Capture the cell that displays the provided text and extract its [x, y] central coordinate. 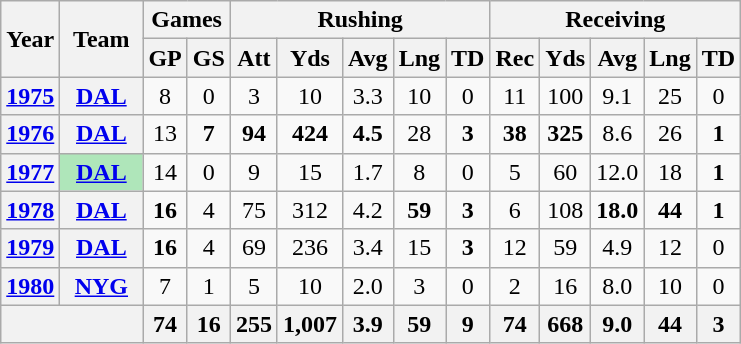
1975 [30, 96]
9.0 [618, 324]
8.6 [618, 134]
100 [566, 96]
1978 [30, 210]
8.0 [618, 286]
312 [310, 210]
108 [566, 210]
325 [566, 134]
25 [670, 96]
Team [102, 39]
Year [30, 39]
255 [254, 324]
1977 [30, 172]
1980 [30, 286]
1.7 [368, 172]
Rec [515, 58]
NYG [102, 286]
18.0 [618, 210]
3.4 [368, 248]
4.2 [368, 210]
2.0 [368, 286]
94 [254, 134]
424 [310, 134]
26 [670, 134]
38 [515, 134]
Receiving [616, 20]
Games [186, 20]
3.3 [368, 96]
GP [165, 58]
4.9 [618, 248]
69 [254, 248]
1,007 [310, 324]
1979 [30, 248]
4.5 [368, 134]
2 [515, 286]
Att [254, 58]
75 [254, 210]
12.0 [618, 172]
GS [208, 58]
28 [419, 134]
14 [165, 172]
11 [515, 96]
236 [310, 248]
13 [165, 134]
Rushing [360, 20]
18 [670, 172]
60 [566, 172]
6 [515, 210]
668 [566, 324]
1976 [30, 134]
9.1 [618, 96]
3.9 [368, 324]
